For the text-containing cell, return its midpoint in (X, Y) coordinate format. 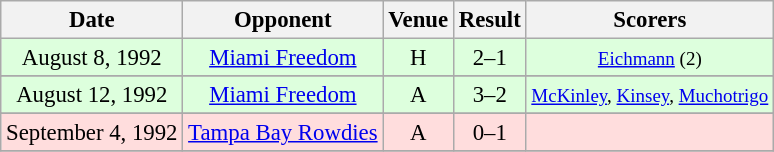
Eichmann (2) (650, 58)
McKinley, Kinsey, Muchotrigo (650, 95)
Opponent (283, 20)
3–2 (490, 95)
H (418, 58)
August 12, 1992 (92, 95)
Scorers (650, 20)
Result (490, 20)
August 8, 1992 (92, 58)
Tampa Bay Rowdies (283, 133)
September 4, 1992 (92, 133)
2–1 (490, 58)
Date (92, 20)
Venue (418, 20)
0–1 (490, 133)
